Find where the given text appears and provide that cell's center as (X, Y) coordinate. 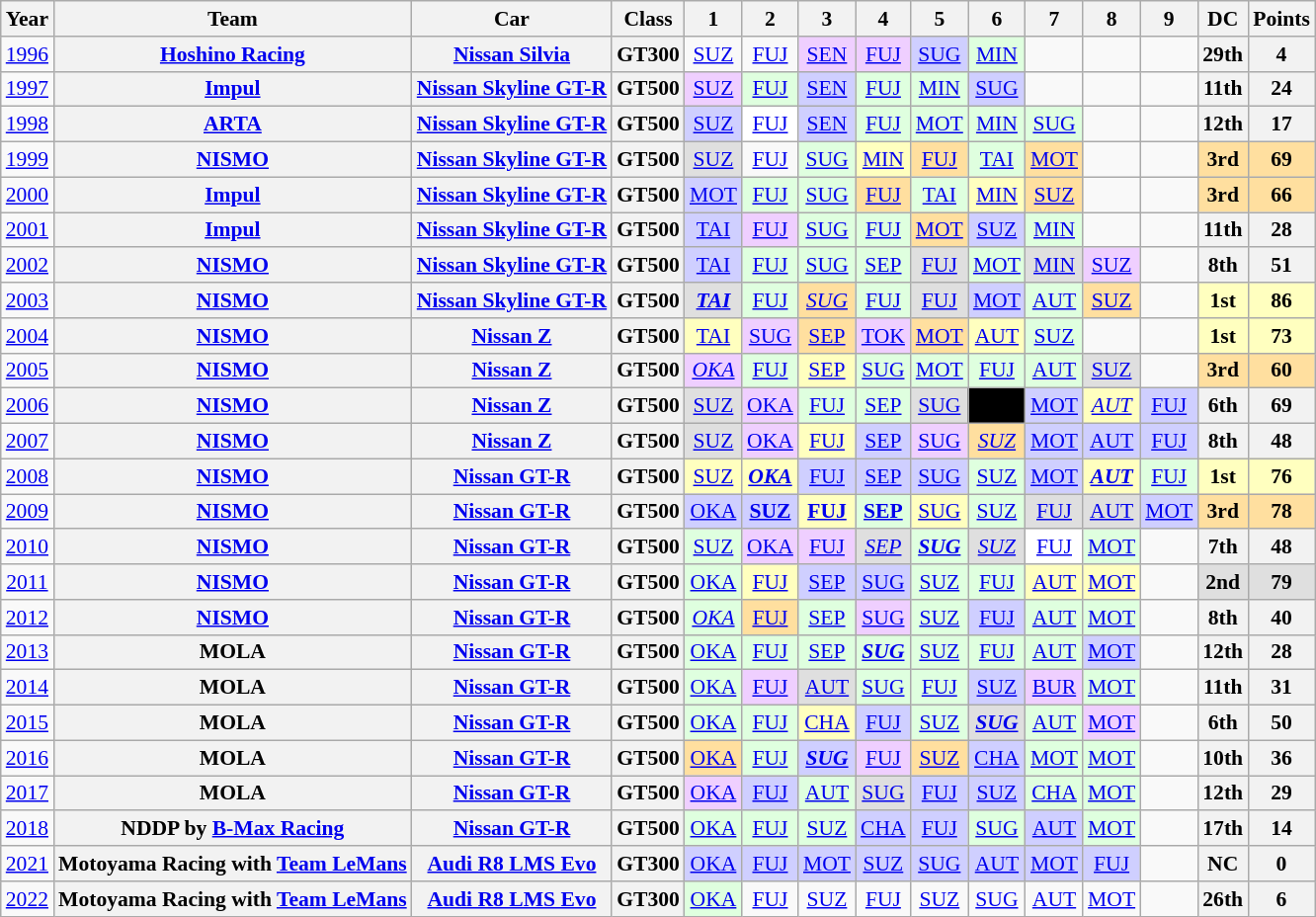
29 (1281, 793)
76 (1281, 476)
2002 (28, 266)
2021 (28, 864)
7th (1223, 547)
2013 (28, 652)
2018 (28, 829)
DC (1223, 19)
3 (827, 19)
2015 (28, 723)
Year (28, 19)
0 (1281, 864)
2006 (28, 406)
2011 (28, 582)
TOK (883, 336)
2016 (28, 758)
73 (1281, 336)
2000 (28, 195)
Team (233, 19)
29th (1223, 54)
2004 (28, 336)
24 (1281, 89)
36 (1281, 758)
2008 (28, 476)
2nd (1223, 582)
5 (940, 19)
26th (1223, 899)
2007 (28, 442)
14 (1281, 829)
1997 (28, 89)
2010 (28, 547)
40 (1281, 618)
51 (1281, 266)
2012 (28, 618)
2001 (28, 230)
1999 (28, 160)
Car (512, 19)
BUR (1054, 688)
Points (1281, 19)
66 (1281, 195)
1998 (28, 125)
17 (1281, 125)
NC (1223, 864)
2003 (28, 300)
2022 (28, 899)
50 (1281, 723)
60 (1281, 371)
2009 (28, 512)
ARTA (233, 125)
8 (1111, 19)
NDDP by B-Max Racing (233, 829)
Class (648, 19)
2014 (28, 688)
78 (1281, 512)
1996 (28, 54)
31 (1281, 688)
7 (1054, 19)
17th (1223, 829)
2 (771, 19)
1 (713, 19)
9 (1169, 19)
79 (1281, 582)
Hoshino Racing (233, 54)
2017 (28, 793)
Nissan Silvia (512, 54)
86 (1281, 300)
2005 (28, 371)
10th (1223, 758)
